Scan for the cell matching the given text and deliver its [x, y] coordinate at center. 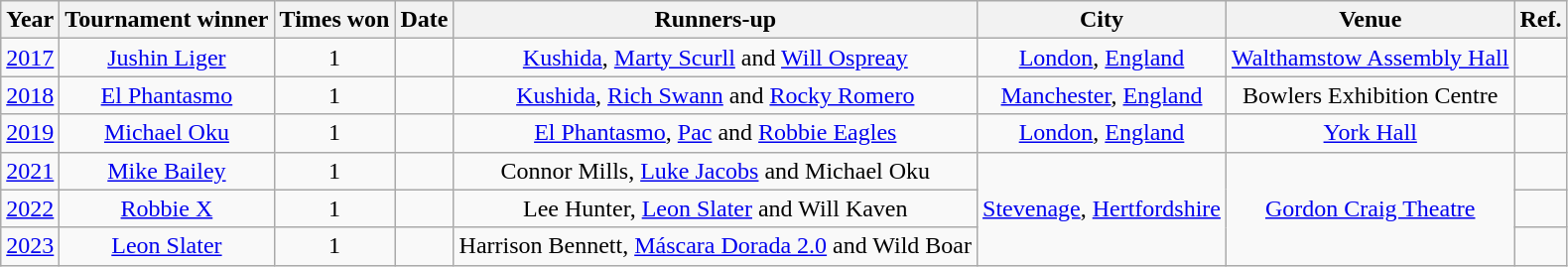
Kushida, Rich Swann and Rocky Romero [716, 95]
Michael Oku [167, 133]
Bowlers Exhibition Centre [1371, 95]
Runners-up [716, 20]
Robbie X [167, 208]
2018 [30, 95]
City [1102, 20]
El Phantasmo [167, 95]
Year [30, 20]
2019 [30, 133]
Times won [334, 20]
Connor Mills, Luke Jacobs and Michael Oku [716, 171]
Manchester, England [1102, 95]
Date [425, 20]
2017 [30, 58]
York Hall [1371, 133]
Leon Slater [167, 246]
Venue [1371, 20]
Mike Bailey [167, 171]
2022 [30, 208]
Kushida, Marty Scurll and Will Ospreay [716, 58]
2021 [30, 171]
Harrison Bennett, Máscara Dorada 2.0 and Wild Boar [716, 246]
Gordon Craig Theatre [1371, 208]
El Phantasmo, Pac and Robbie Eagles [716, 133]
2023 [30, 246]
Stevenage, Hertfordshire [1102, 208]
Ref. [1540, 20]
Jushin Liger [167, 58]
Lee Hunter, Leon Slater and Will Kaven [716, 208]
Walthamstow Assembly Hall [1371, 58]
Tournament winner [167, 20]
